Provide the (X, Y) coordinate of the cell's center where the given text is located.  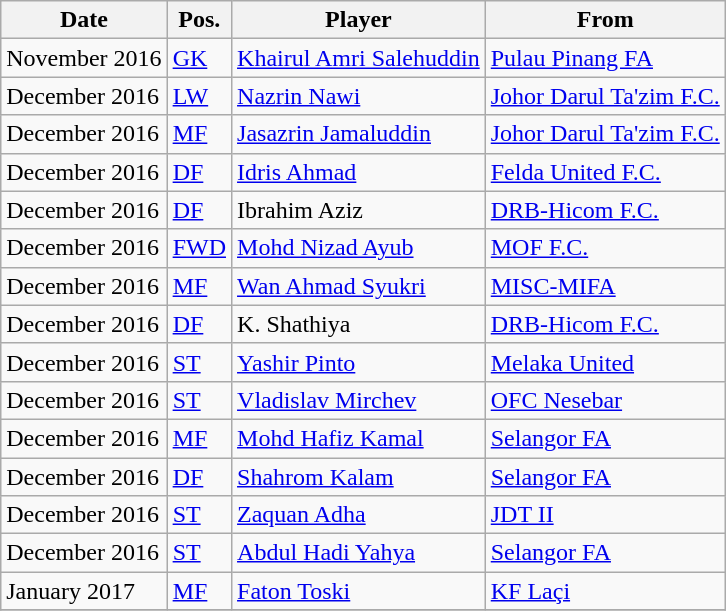
KF Laçi (605, 591)
Abdul Hadi Yahya (359, 553)
Jasazrin Jamaluddin (359, 134)
OFC Nesebar (605, 400)
JDT II (605, 515)
November 2016 (84, 58)
Melaka United (605, 362)
Yashir Pinto (359, 362)
Ibrahim Aziz (359, 210)
Felda United F.C. (605, 172)
Nazrin Nawi (359, 96)
LW (199, 96)
Khairul Amri Salehuddin (359, 58)
Faton Toski (359, 591)
MOF F.C. (605, 248)
Mohd Nizad Ayub (359, 248)
Pulau Pinang FA (605, 58)
Wan Ahmad Syukri (359, 286)
MISC-MIFA (605, 286)
GK (199, 58)
Vladislav Mirchev (359, 400)
January 2017 (84, 591)
FWD (199, 248)
Player (359, 20)
Pos. (199, 20)
Zaquan Adha (359, 515)
Shahrom Kalam (359, 477)
Mohd Hafiz Kamal (359, 438)
K. Shathiya (359, 324)
From (605, 20)
Date (84, 20)
Idris Ahmad (359, 172)
